Return (x, y) of the center of cell containing provided text 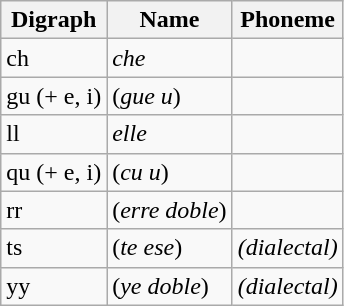
rr (54, 210)
yy (54, 286)
Name (170, 20)
elle (170, 134)
(te ese) (170, 248)
che (170, 58)
gu (+ e, i) (54, 96)
(erre doble) (170, 210)
Digraph (54, 20)
(gue u) (170, 96)
qu (+ e, i) (54, 172)
(ye doble) (170, 286)
ch (54, 58)
ts (54, 248)
(cu u) (170, 172)
ll (54, 134)
Phoneme (288, 20)
